Return [x, y] of the center of cell containing provided text 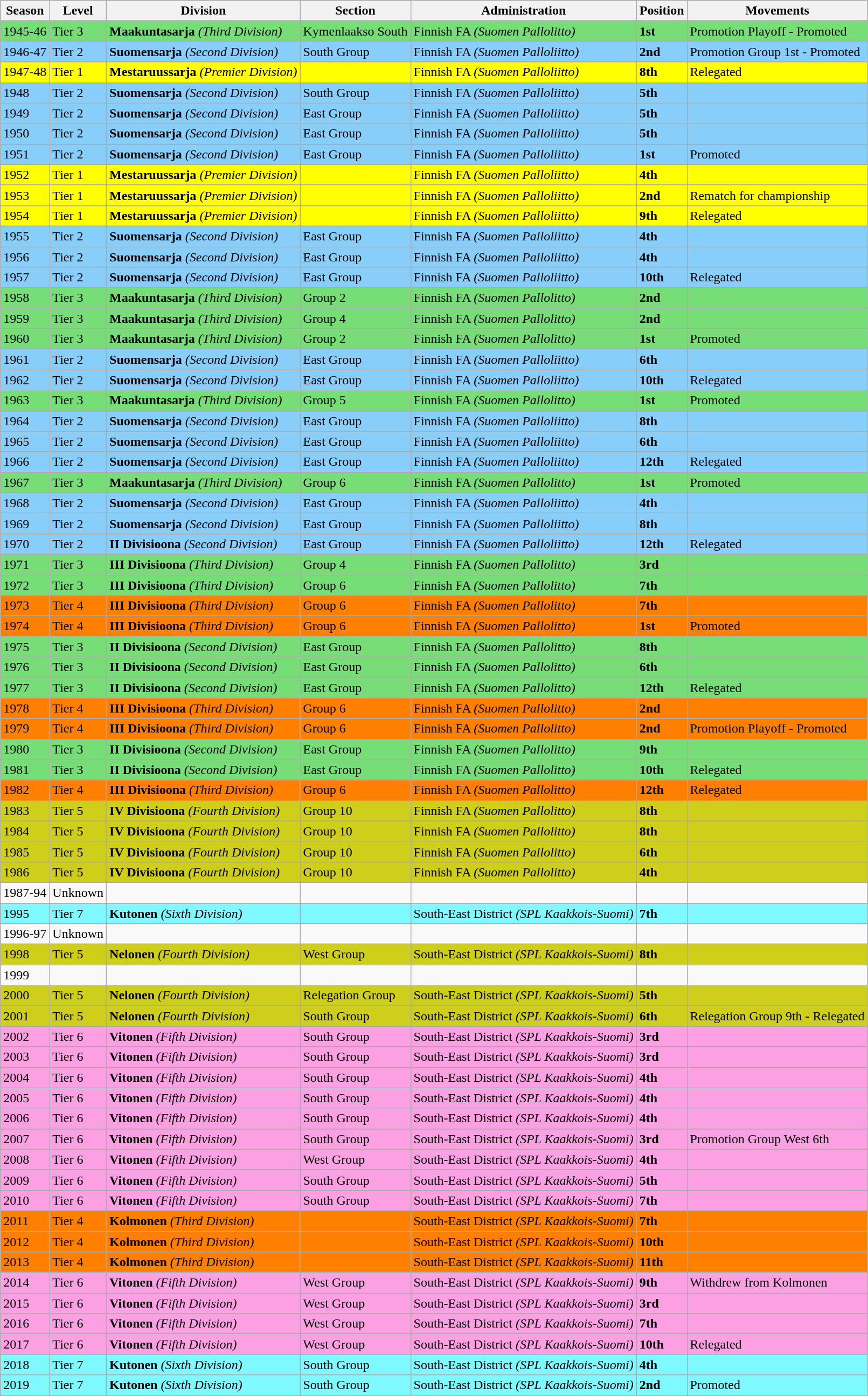
2015 [25, 1303]
1995 [25, 914]
1985 [25, 852]
1974 [25, 626]
1981 [25, 770]
Administration [524, 11]
Group 5 [356, 400]
1949 [25, 113]
1952 [25, 175]
1954 [25, 216]
1998 [25, 955]
1980 [25, 749]
1984 [25, 831]
1948 [25, 93]
1945-46 [25, 31]
2000 [25, 996]
Section [356, 11]
2002 [25, 1036]
2005 [25, 1098]
2001 [25, 1016]
1957 [25, 278]
2014 [25, 1283]
1976 [25, 667]
Kymenlaakso South [356, 31]
1951 [25, 154]
1967 [25, 482]
Relegation Group 9th - Relegated [777, 1016]
2009 [25, 1180]
11th [662, 1262]
1973 [25, 606]
1979 [25, 729]
1966 [25, 462]
1963 [25, 400]
1986 [25, 872]
2016 [25, 1324]
2012 [25, 1241]
1968 [25, 503]
1996-97 [25, 934]
2003 [25, 1057]
2019 [25, 1385]
1962 [25, 380]
1983 [25, 811]
Promotion Group 1st - Promoted [777, 52]
1961 [25, 360]
1950 [25, 134]
1972 [25, 585]
1955 [25, 236]
Promotion Group West 6th [777, 1139]
2018 [25, 1365]
Relegation Group [356, 996]
Withdrew from Kolmonen [777, 1283]
Rematch for championship [777, 195]
1970 [25, 544]
Movements [777, 11]
1959 [25, 319]
1977 [25, 688]
1953 [25, 195]
1960 [25, 339]
1965 [25, 441]
Level [78, 11]
Position [662, 11]
1987-94 [25, 893]
1956 [25, 257]
Season [25, 11]
1975 [25, 647]
2004 [25, 1077]
2011 [25, 1221]
2017 [25, 1344]
1971 [25, 564]
1982 [25, 790]
1969 [25, 523]
2006 [25, 1118]
1999 [25, 975]
2008 [25, 1159]
2010 [25, 1200]
1964 [25, 421]
1958 [25, 298]
1946-47 [25, 52]
Division [204, 11]
1947-48 [25, 72]
2007 [25, 1139]
2013 [25, 1262]
1978 [25, 708]
